Scan for the cell matching the given text and deliver its (x, y) coordinate at center. 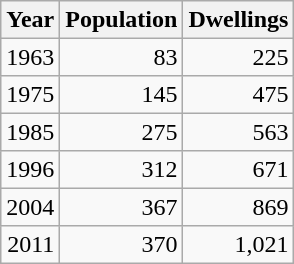
1975 (30, 94)
312 (122, 170)
1996 (30, 170)
1985 (30, 132)
83 (122, 56)
367 (122, 206)
475 (238, 94)
563 (238, 132)
Dwellings (238, 20)
Population (122, 20)
275 (122, 132)
671 (238, 170)
1,021 (238, 244)
Year (30, 20)
2011 (30, 244)
869 (238, 206)
145 (122, 94)
2004 (30, 206)
370 (122, 244)
225 (238, 56)
1963 (30, 56)
